Capture the cell that displays the provided text and extract its [X, Y] central coordinate. 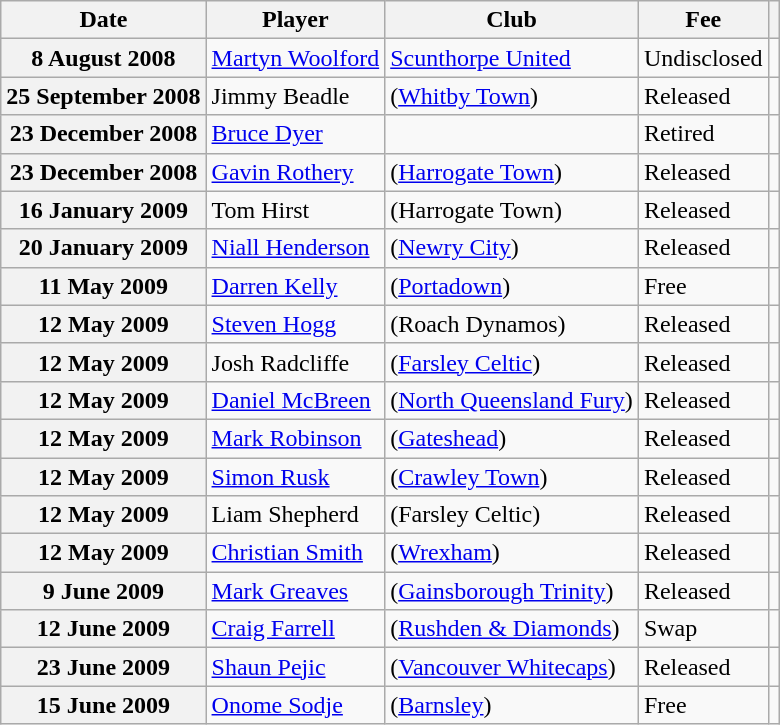
12 June 2009 [104, 629]
Liam Shepherd [296, 515]
Shaun Pejic [296, 667]
Player [296, 20]
16 January 2009 [104, 210]
11 May 2009 [104, 286]
(Whitby Town) [512, 96]
Mark Greaves [296, 591]
Fee [703, 20]
(Portadown) [512, 286]
Jimmy Beadle [296, 96]
Onome Sodje [296, 705]
Mark Robinson [296, 438]
Martyn Woolford [296, 58]
20 January 2009 [104, 248]
Niall Henderson [296, 248]
Club [512, 20]
Christian Smith [296, 553]
9 June 2009 [104, 591]
Gavin Rothery [296, 172]
Swap [703, 629]
Steven Hogg [296, 324]
Simon Rusk [296, 477]
Bruce Dyer [296, 134]
Retired [703, 134]
(Wrexham) [512, 553]
(Newry City) [512, 248]
Date [104, 20]
23 June 2009 [104, 667]
Craig Farrell [296, 629]
25 September 2008 [104, 96]
(Crawley Town) [512, 477]
(North Queensland Fury) [512, 400]
(Gainsborough Trinity) [512, 591]
(Vancouver Whitecaps) [512, 667]
(Roach Dynamos) [512, 324]
Josh Radcliffe [296, 362]
(Barnsley) [512, 705]
Darren Kelly [296, 286]
(Rushden & Diamonds) [512, 629]
Scunthorpe United [512, 58]
8 August 2008 [104, 58]
Tom Hirst [296, 210]
Daniel McBreen [296, 400]
Undisclosed [703, 58]
15 June 2009 [104, 705]
(Gateshead) [512, 438]
